Provide the (X, Y) coordinate of the cell's center where the given text is located.  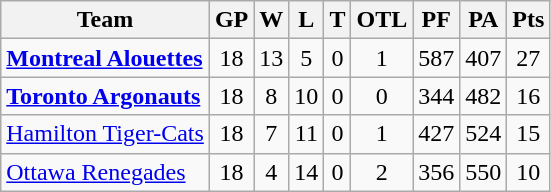
T (338, 20)
OTL (382, 20)
Pts (528, 20)
Toronto Argonauts (106, 96)
550 (484, 172)
5 (306, 58)
15 (528, 134)
PA (484, 20)
14 (306, 172)
2 (382, 172)
344 (436, 96)
11 (306, 134)
8 (272, 96)
Team (106, 20)
482 (484, 96)
Ottawa Renegades (106, 172)
407 (484, 58)
PF (436, 20)
587 (436, 58)
27 (528, 58)
16 (528, 96)
7 (272, 134)
W (272, 20)
13 (272, 58)
Hamilton Tiger-Cats (106, 134)
356 (436, 172)
4 (272, 172)
524 (484, 134)
427 (436, 134)
L (306, 20)
Montreal Alouettes (106, 58)
GP (231, 20)
